Locate the cell with the specified text and output its (X, Y) center coordinate. 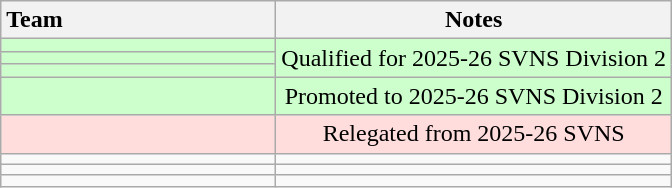
Relegated from 2025-26 SVNS (474, 134)
Promoted to 2025-26 SVNS Division 2 (474, 96)
Qualified for 2025-26 SVNS Division 2 (474, 58)
Notes (474, 20)
Team (138, 20)
